Detect which cell encompasses the target text, then output its [x, y] center coordinate. 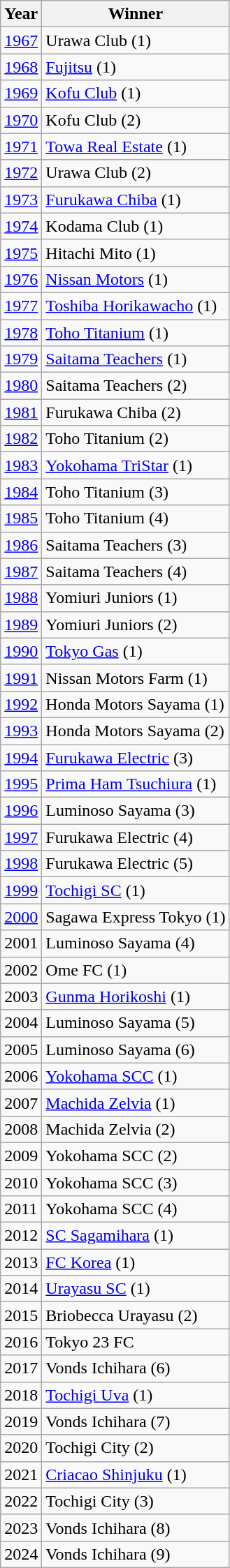
2000 [21, 917]
2012 [21, 1236]
Tochigi Uva (1) [136, 1395]
Vonds Ichihara (7) [136, 1421]
1986 [21, 545]
Tokyo Gas (1) [136, 651]
1997 [21, 837]
1984 [21, 492]
Criacao Shinjuku (1) [136, 1474]
2024 [21, 1554]
Toho Titanium (1) [136, 333]
1975 [21, 253]
2005 [21, 1050]
2003 [21, 996]
Vonds Ichihara (8) [136, 1528]
1981 [21, 412]
1995 [21, 784]
Saitama Teachers (3) [136, 545]
Tokyo 23 FC [136, 1342]
Briobecca Urayasu (2) [136, 1315]
Furukawa Electric (3) [136, 757]
1990 [21, 651]
Hitachi Mito (1) [136, 253]
Tochigi City (2) [136, 1448]
Yomiuri Juniors (2) [136, 625]
2019 [21, 1421]
1993 [21, 731]
Yokohama TriStar (1) [136, 465]
2011 [21, 1209]
2016 [21, 1342]
1988 [21, 598]
Machida Zelvia (2) [136, 1129]
2004 [21, 1023]
Gunma Horikoshi (1) [136, 996]
2006 [21, 1076]
Kofu Club (2) [136, 120]
Fujitsu (1) [136, 67]
1971 [21, 147]
2021 [21, 1474]
Vonds Ichihara (9) [136, 1554]
1983 [21, 465]
Kofu Club (1) [136, 94]
1982 [21, 439]
Year [21, 14]
Yokohama SCC (1) [136, 1076]
Sagawa Express Tokyo (1) [136, 917]
Yomiuri Juniors (1) [136, 598]
1985 [21, 518]
Saitama Teachers (2) [136, 386]
1992 [21, 704]
Luminoso Sayama (3) [136, 811]
2015 [21, 1315]
1987 [21, 572]
Furukawa Chiba (2) [136, 412]
2014 [21, 1289]
Yokohama SCC (4) [136, 1209]
Saitama Teachers (1) [136, 359]
Furukawa Electric (5) [136, 864]
Luminoso Sayama (6) [136, 1050]
Saitama Teachers (4) [136, 572]
1979 [21, 359]
Towa Real Estate (1) [136, 147]
Tochigi SC (1) [136, 890]
2013 [21, 1262]
FC Korea (1) [136, 1262]
1970 [21, 120]
Toho Titanium (3) [136, 492]
2008 [21, 1129]
2023 [21, 1528]
2017 [21, 1368]
Furukawa Electric (4) [136, 837]
SC Sagamihara (1) [136, 1236]
1977 [21, 306]
1976 [21, 279]
1996 [21, 811]
2018 [21, 1395]
2022 [21, 1501]
1998 [21, 864]
Urawa Club (1) [136, 40]
Yokohama SCC (3) [136, 1183]
1999 [21, 890]
1978 [21, 333]
2001 [21, 943]
1972 [21, 173]
Nissan Motors (1) [136, 279]
Toho Titanium (2) [136, 439]
2020 [21, 1448]
Honda Motors Sayama (1) [136, 704]
Nissan Motors Farm (1) [136, 678]
Luminoso Sayama (5) [136, 1023]
Urayasu SC (1) [136, 1289]
Kodama Club (1) [136, 226]
Yokohama SCC (2) [136, 1156]
Prima Ham Tsuchiura (1) [136, 784]
1973 [21, 200]
Toho Titanium (4) [136, 518]
Urawa Club (2) [136, 173]
Toshiba Horikawacho (1) [136, 306]
1974 [21, 226]
1967 [21, 40]
Furukawa Chiba (1) [136, 200]
1991 [21, 678]
1969 [21, 94]
Ome FC (1) [136, 970]
Tochigi City (3) [136, 1501]
2009 [21, 1156]
1994 [21, 757]
Vonds Ichihara (6) [136, 1368]
1989 [21, 625]
2002 [21, 970]
Honda Motors Sayama (2) [136, 731]
1980 [21, 386]
Winner [136, 14]
2007 [21, 1103]
1968 [21, 67]
Luminoso Sayama (4) [136, 943]
2010 [21, 1183]
Machida Zelvia (1) [136, 1103]
